Find where the given text appears and provide that cell's center as [X, Y] coordinate. 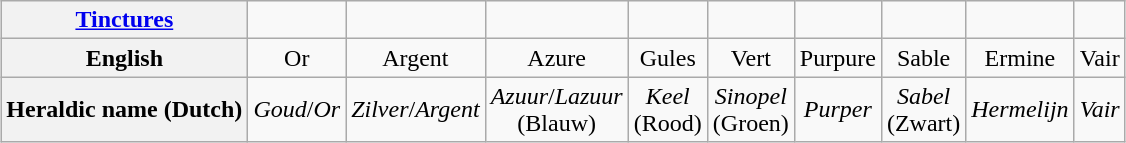
Gules [668, 58]
Argent [416, 58]
Heraldic name (Dutch) [124, 110]
Azure [556, 58]
Purpure [838, 58]
Tinctures [124, 20]
Azuur/Lazuur(Blauw) [556, 110]
Goud/Or [297, 110]
Ermine [1020, 58]
Purper [838, 110]
Keel(Rood) [668, 110]
Sabel(Zwart) [923, 110]
Sinopel(Groen) [750, 110]
English [124, 58]
Zilver/Argent [416, 110]
Vert [750, 58]
Sable [923, 58]
Hermelijn [1020, 110]
Or [297, 58]
